Scan for the cell matching the given text and deliver its (x, y) coordinate at center. 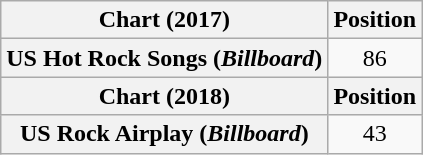
Chart (2017) (164, 20)
Chart (2018) (164, 96)
US Hot Rock Songs (Billboard) (164, 58)
43 (375, 134)
US Rock Airplay (Billboard) (164, 134)
86 (375, 58)
